Search for the cell housing the specified text and yield its [X, Y] center coordinate. 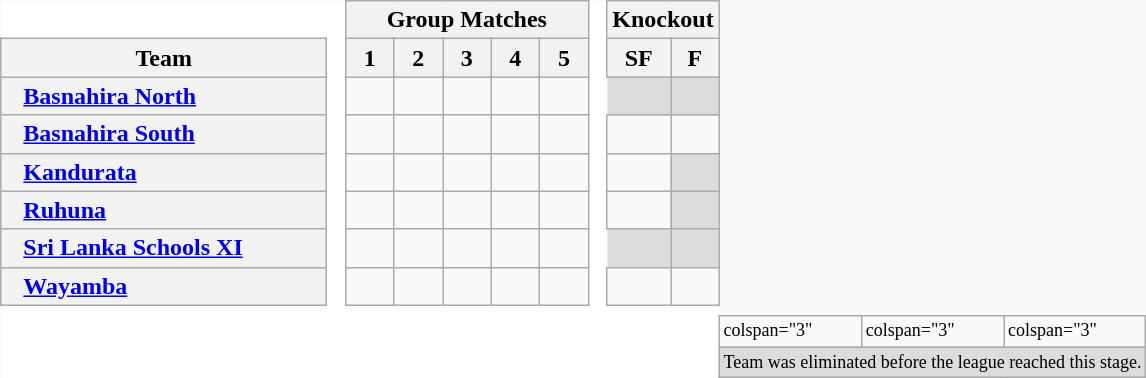
Wayamba [173, 286]
Basnahira North [173, 96]
1 [370, 58]
SF [639, 58]
F [696, 58]
Kandurata [173, 172]
5 [564, 58]
3 [466, 58]
2 [418, 58]
Group Matches [466, 20]
Basnahira South [173, 134]
Sri Lanka Schools XI [173, 248]
Team [164, 58]
4 [516, 58]
Team was eliminated before the league reached this stage. [932, 362]
Ruhuna [173, 210]
Knockout [663, 20]
